Extract the [x, y] coordinate from the center of the cell holding the provided text.  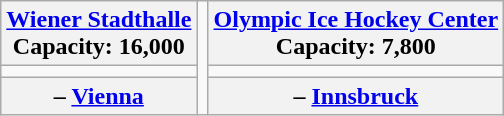
– Vienna [99, 96]
– Innsbruck [356, 96]
Olympic Ice Hockey CenterCapacity: 7,800 [356, 34]
Wiener StadthalleCapacity: 16,000 [99, 34]
